Locate the cell with the specified text and output its [X, Y] center coordinate. 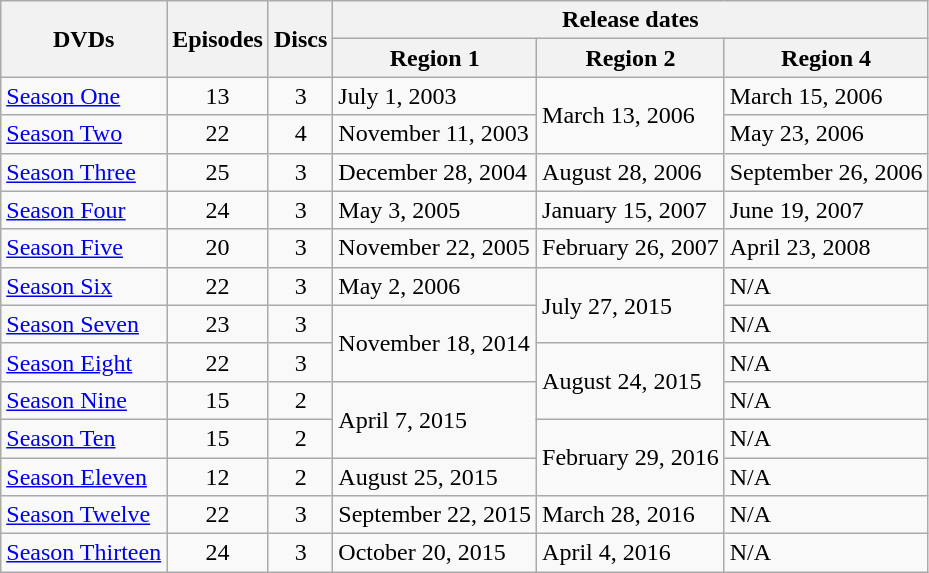
Season Three [84, 172]
August 28, 2006 [631, 172]
April 4, 2016 [631, 553]
Season Seven [84, 324]
Release dates [630, 20]
Region 4 [826, 58]
January 15, 2007 [631, 210]
July 1, 2003 [435, 96]
April 23, 2008 [826, 248]
September 22, 2015 [435, 515]
Season Twelve [84, 515]
12 [218, 477]
20 [218, 248]
DVDs [84, 39]
June 19, 2007 [826, 210]
Season Four [84, 210]
Season Six [84, 286]
Season One [84, 96]
Region 2 [631, 58]
Season Ten [84, 438]
Season Two [84, 134]
Season Eight [84, 362]
July 27, 2015 [631, 305]
13 [218, 96]
Season Thirteen [84, 553]
December 28, 2004 [435, 172]
March 13, 2006 [631, 115]
October 20, 2015 [435, 553]
April 7, 2015 [435, 419]
May 23, 2006 [826, 134]
Season Eleven [84, 477]
March 15, 2006 [826, 96]
August 25, 2015 [435, 477]
Episodes [218, 39]
November 22, 2005 [435, 248]
Discs [300, 39]
4 [300, 134]
August 24, 2015 [631, 381]
May 3, 2005 [435, 210]
May 2, 2006 [435, 286]
November 18, 2014 [435, 343]
February 26, 2007 [631, 248]
25 [218, 172]
February 29, 2016 [631, 457]
November 11, 2003 [435, 134]
September 26, 2006 [826, 172]
23 [218, 324]
Region 1 [435, 58]
Season Five [84, 248]
Season Nine [84, 400]
March 28, 2016 [631, 515]
